Extract the (x, y) coordinate from the center of the cell holding the provided text.  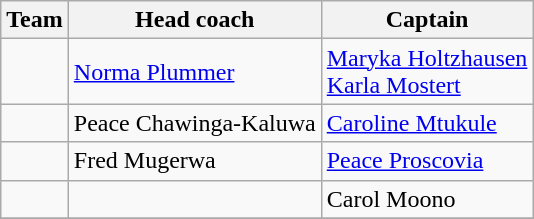
Head coach (194, 20)
Peace Proscovia (427, 161)
Fred Mugerwa (194, 161)
Maryka HoltzhausenKarla Mostert (427, 72)
Caroline Mtukule (427, 123)
Peace Chawinga-Kaluwa (194, 123)
Captain (427, 20)
Norma Plummer (194, 72)
Carol Moono (427, 199)
Team (35, 20)
